Provide the [X, Y] coordinate of the cell's center where the given text is located.  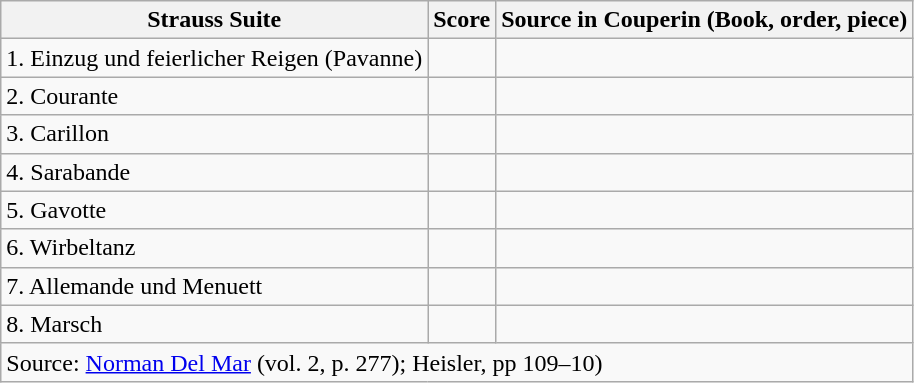
Strauss Suite [214, 20]
4. Sarabande [214, 172]
5. Gavotte [214, 210]
Source in Couperin (Book, order, piece) [704, 20]
7. Allemande und Menuett [214, 286]
6. Wirbeltanz [214, 248]
8. Marsch [214, 324]
Source: Norman Del Mar (vol. 2, p. 277); Heisler, pp 109–10) [457, 362]
2. Courante [214, 96]
3. Carillon [214, 134]
Score [462, 20]
1. Einzug und feierlicher Reigen (Pavanne) [214, 58]
